Find where the given text appears and provide that cell's center as [X, Y] coordinate. 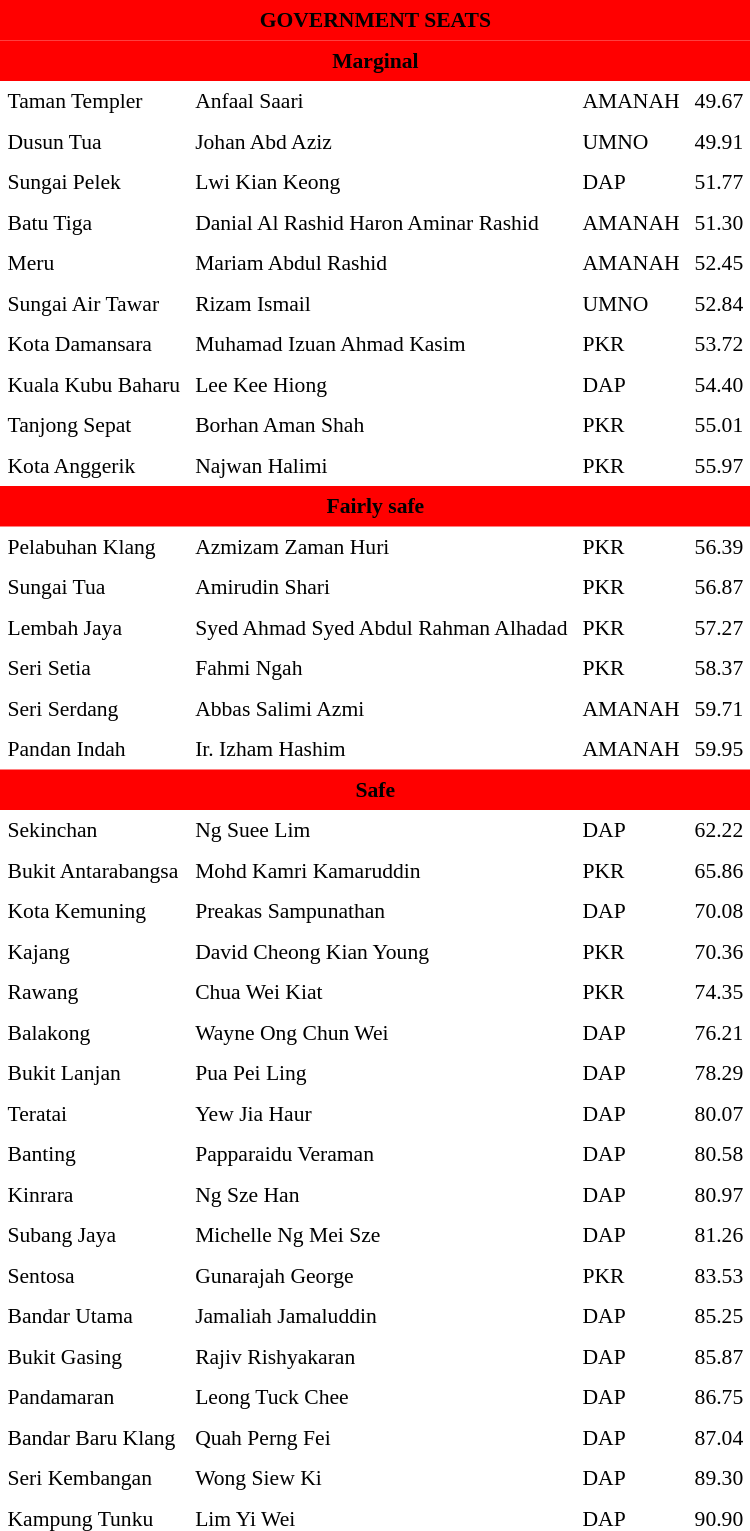
Sentosa [94, 1275]
Bandar Baru Klang [94, 1437]
Kinrara [94, 1194]
Bukit Lanjan [94, 1073]
Azmizam Zaman Huri [382, 546]
Abbas Salimi Azmi [382, 708]
Bandar Utama [94, 1316]
Tanjong Sepat [94, 425]
Pandan Indah [94, 749]
Teratai [94, 1113]
Pelabuhan Klang [94, 546]
Subang Jaya [94, 1235]
Quah Perng Fei [382, 1437]
Sungai Air Tawar [94, 303]
Seri Serdang [94, 708]
Anfaal Saari [382, 101]
Leong Tuck Chee [382, 1397]
Lembah Jaya [94, 627]
David Cheong Kian Young [382, 951]
Johan Abd Aziz [382, 141]
Lwi Kian Keong [382, 182]
Yew Jia Haur [382, 1113]
Banting [94, 1154]
Ng Sze Han [382, 1194]
Najwan Halimi [382, 465]
Batu Tiga [94, 222]
Bukit Antarabangsa [94, 870]
Jamaliah Jamaluddin [382, 1316]
Gunarajah George [382, 1275]
Mariam Abdul Rashid [382, 263]
Pandamaran [94, 1397]
Meru [94, 263]
Ng Suee Lim [382, 830]
Ir. Izham Hashim [382, 749]
Borhan Aman Shah [382, 425]
Amirudin Shari [382, 587]
Sungai Tua [94, 587]
Chua Wei Kiat [382, 992]
Papparaidu Veraman [382, 1154]
Seri Kembangan [94, 1478]
Preakas Sampunathan [382, 911]
Taman Templer [94, 101]
Kajang [94, 951]
Wayne Ong Chun Wei [382, 1032]
Kuala Kubu Baharu [94, 384]
Wong Siew Ki [382, 1478]
Danial Al Rashid Haron Aminar Rashid [382, 222]
Michelle Ng Mei Sze [382, 1235]
Syed Ahmad Syed Abdul Rahman Alhadad [382, 627]
Balakong [94, 1032]
Rizam Ismail [382, 303]
Mohd Kamri Kamaruddin [382, 870]
Bukit Gasing [94, 1356]
Fahmi Ngah [382, 668]
Pua Pei Ling [382, 1073]
Sungai Pelek [94, 182]
Rawang [94, 992]
Lee Kee Hiong [382, 384]
Dusun Tua [94, 141]
Kota Anggerik [94, 465]
Sekinchan [94, 830]
Rajiv Rishyakaran [382, 1356]
Kota Damansara [94, 344]
Seri Setia [94, 668]
Muhamad Izuan Ahmad Kasim [382, 344]
Kota Kemuning [94, 911]
